Determine the [X, Y] coordinate at the center of the cell enclosing the given text.  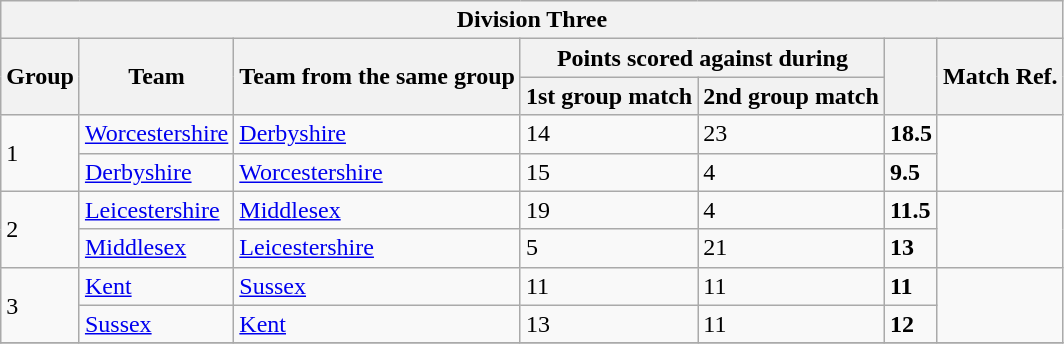
3 [40, 305]
Points scored against during [702, 58]
1st group match [608, 96]
12 [910, 324]
2 [40, 229]
1 [40, 153]
Division Three [532, 20]
Match Ref. [1000, 77]
15 [608, 172]
21 [792, 248]
18.5 [910, 134]
9.5 [910, 172]
Team from the same group [378, 77]
19 [608, 210]
11.5 [910, 210]
23 [792, 134]
Team [156, 77]
5 [608, 248]
2nd group match [792, 96]
14 [608, 134]
Group [40, 77]
